Output the (X, Y) coordinate of the center of the cell containing the given text.  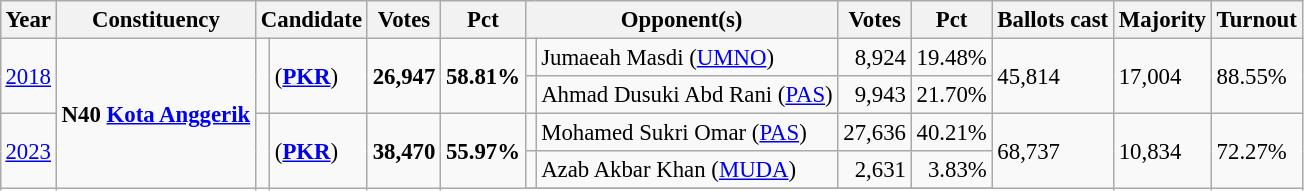
8,924 (874, 57)
Azab Akbar Khan (MUDA) (687, 170)
19.48% (952, 57)
Majority (1162, 20)
3.83% (952, 170)
Mohamed Sukri Omar (PAS) (687, 133)
2018 (28, 76)
45,814 (1052, 76)
26,947 (404, 76)
Candidate (311, 20)
2,631 (874, 170)
17,004 (1162, 76)
88.55% (1256, 76)
55.97% (484, 152)
40.21% (952, 133)
38,470 (404, 152)
Opponent(s) (682, 20)
Turnout (1256, 20)
Ballots cast (1052, 20)
68,737 (1052, 152)
27,636 (874, 133)
N40 Kota Anggerik (156, 113)
21.70% (952, 95)
72.27% (1256, 152)
58.81% (484, 76)
Jumaeah Masdi (UMNO) (687, 57)
9,943 (874, 95)
Constituency (156, 20)
Ahmad Dusuki Abd Rani (PAS) (687, 95)
2023 (28, 152)
Year (28, 20)
10,834 (1162, 152)
